From the cell containing the given text, extract its center point as (X, Y) coordinate. 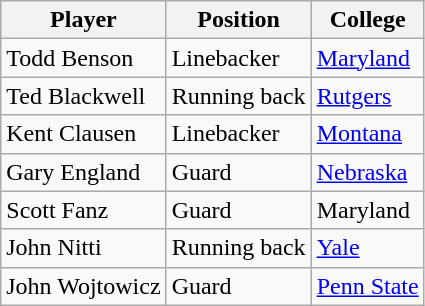
Kent Clausen (84, 134)
Yale (368, 248)
Nebraska (368, 172)
Player (84, 20)
John Wojtowicz (84, 286)
Todd Benson (84, 58)
Montana (368, 134)
Gary England (84, 172)
Position (238, 20)
Scott Fanz (84, 210)
Rutgers (368, 96)
Penn State (368, 286)
Ted Blackwell (84, 96)
College (368, 20)
John Nitti (84, 248)
